Return the (x, y) coordinate for the center point of the cell that contains the specified text.  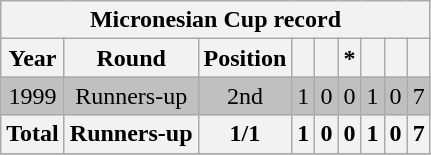
Year (33, 58)
1999 (33, 96)
Position (245, 58)
2nd (245, 96)
Micronesian Cup record (216, 20)
Total (33, 134)
1/1 (245, 134)
* (350, 58)
Round (131, 58)
